Output the [X, Y] coordinate of the center of the cell containing the given text.  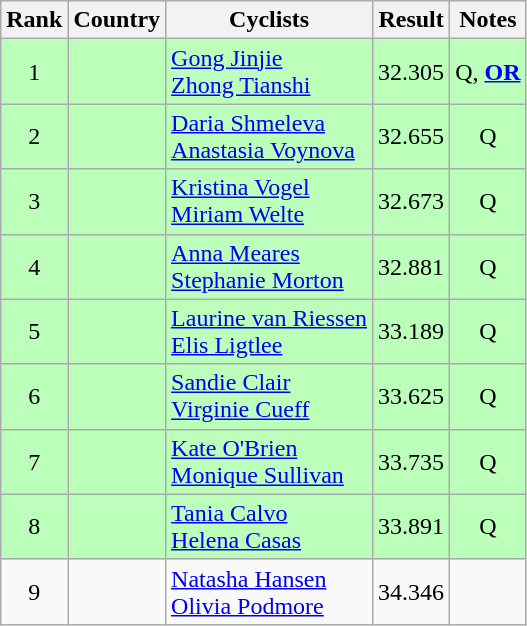
8 [34, 526]
Cyclists [270, 20]
1 [34, 72]
34.346 [412, 592]
Natasha HansenOlivia Podmore [270, 592]
32.305 [412, 72]
Kate O'BrienMonique Sullivan [270, 462]
33.735 [412, 462]
Sandie ClairVirginie Cueff [270, 396]
6 [34, 396]
Kristina VogelMiriam Welte [270, 202]
32.881 [412, 266]
33.625 [412, 396]
9 [34, 592]
3 [34, 202]
Laurine van RiessenElis Ligtlee [270, 332]
5 [34, 332]
Daria ShmelevaAnastasia Voynova [270, 136]
7 [34, 462]
Result [412, 20]
4 [34, 266]
Tania CalvoHelena Casas [270, 526]
Country [117, 20]
Gong JinjieZhong Tianshi [270, 72]
Q, OR [488, 72]
Anna MearesStephanie Morton [270, 266]
32.655 [412, 136]
Rank [34, 20]
33.891 [412, 526]
Notes [488, 20]
33.189 [412, 332]
2 [34, 136]
32.673 [412, 202]
